Return (x, y) of the center of cell containing provided text 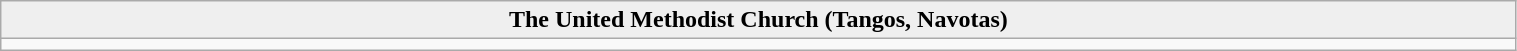
The United Methodist Church (Tangos, Navotas) (758, 20)
